Capture the cell that displays the provided text and extract its [x, y] central coordinate. 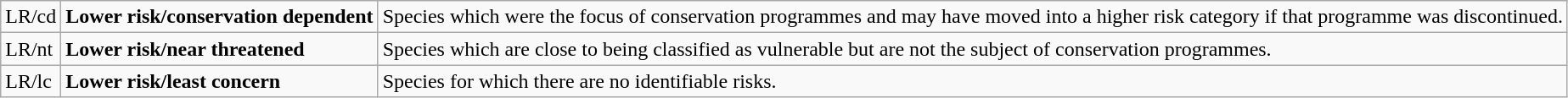
Lower risk/near threatened [219, 49]
LR/nt [31, 49]
LR/lc [31, 81]
Lower risk/least concern [219, 81]
Species for which there are no identifiable risks. [973, 81]
Species which were the focus of conservation programmes and may have moved into a higher risk category if that programme was discontinued. [973, 17]
Lower risk/conservation dependent [219, 17]
Species which are close to being classified as vulnerable but are not the subject of conservation programmes. [973, 49]
LR/cd [31, 17]
